Return (x, y) of the center of cell containing provided text 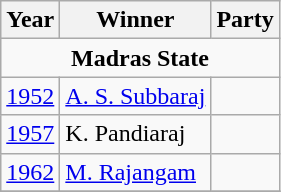
1962 (30, 172)
Madras State (140, 58)
K. Pandiaraj (136, 134)
1957 (30, 134)
M. Rajangam (136, 172)
Winner (136, 20)
1952 (30, 96)
A. S. Subbaraj (136, 96)
Party (245, 20)
Year (30, 20)
